From the cell containing the given text, extract its center point as (x, y) coordinate. 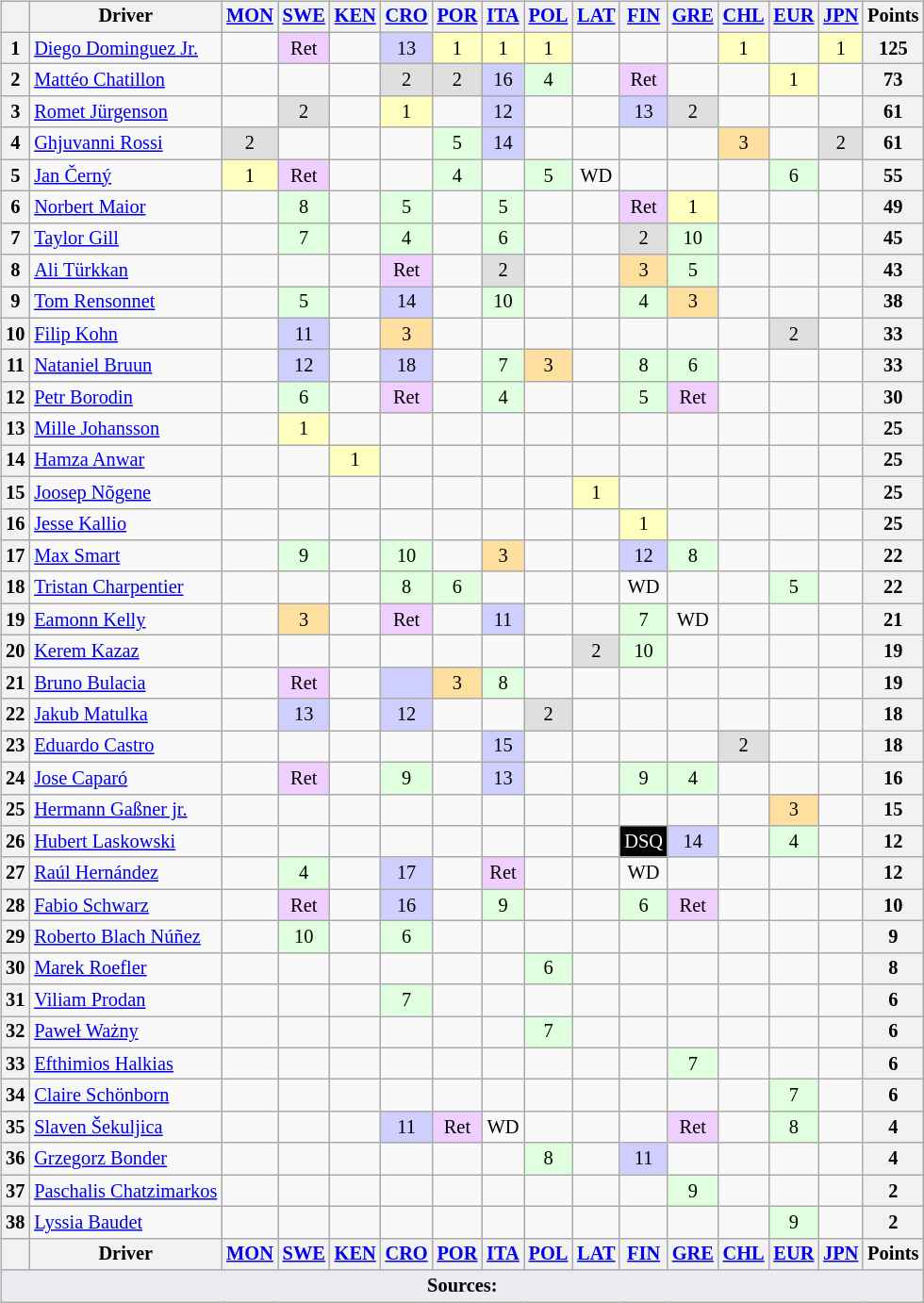
Roberto Blach Núñez (125, 937)
Marek Roefler (125, 968)
28 (15, 905)
Efthimios Halkias (125, 1064)
Diego Dominguez Jr. (125, 48)
26 (15, 842)
31 (15, 1000)
Tristan Charpentier (125, 587)
Jose Caparó (125, 778)
27 (15, 873)
35 (15, 1128)
Jakub Matulka (125, 715)
29 (15, 937)
Fabio Schwarz (125, 905)
Claire Schönborn (125, 1096)
Tom Rensonnet (125, 303)
125 (893, 48)
73 (893, 80)
Filip Kohn (125, 334)
Ghjuvanni Rossi (125, 143)
37 (15, 1191)
Max Smart (125, 556)
Sources: (462, 1286)
24 (15, 778)
55 (893, 175)
Jan Černý (125, 175)
Joosep Nõgene (125, 492)
Grzegorz Bonder (125, 1159)
DSQ (643, 842)
Hubert Laskowski (125, 842)
Paschalis Chatzimarkos (125, 1191)
45 (893, 239)
Petr Borodin (125, 398)
Norbert Maior (125, 207)
Romet Jürgenson (125, 112)
Viliam Prodan (125, 1000)
Hermann Gaßner jr. (125, 810)
32 (15, 1032)
Slaven Šekuljica (125, 1128)
Kerem Kazaz (125, 651)
Taylor Gill (125, 239)
20 (15, 651)
Jesse Kallio (125, 524)
36 (15, 1159)
Paweł Ważny (125, 1032)
23 (15, 747)
Mille Johansson (125, 429)
Eamonn Kelly (125, 619)
Nataniel Bruun (125, 366)
Raúl Hernández (125, 873)
Lyssia Baudet (125, 1223)
34 (15, 1096)
Hamza Anwar (125, 461)
Ali Türkkan (125, 271)
Bruno Bulacia (125, 683)
Mattéo Chatillon (125, 80)
Eduardo Castro (125, 747)
43 (893, 271)
49 (893, 207)
